Return [x, y] of the center of cell containing provided text 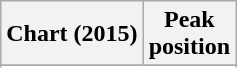
Chart (2015) [72, 34]
Peakposition [189, 34]
